Output the [X, Y] coordinate of the center of the cell containing the given text.  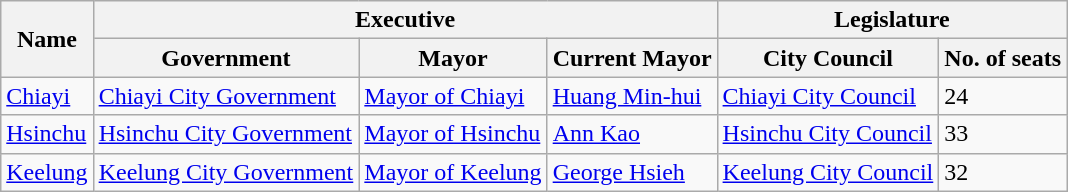
Chiayi City Council [828, 96]
Hsinchu [47, 134]
Keelung [47, 172]
Keelung City Government [226, 172]
City Council [828, 58]
Hsinchu City Government [226, 134]
Name [47, 39]
Mayor [453, 58]
24 [1003, 96]
Legislature [892, 20]
33 [1003, 134]
Chiayi [47, 96]
Government [226, 58]
Mayor of Hsinchu [453, 134]
Keelung City Council [828, 172]
No. of seats [1003, 58]
Ann Kao [632, 134]
Mayor of Chiayi [453, 96]
Chiayi City Government [226, 96]
Mayor of Keelung [453, 172]
George Hsieh [632, 172]
Huang Min-hui [632, 96]
Hsinchu City Council [828, 134]
Executive [405, 20]
Current Mayor [632, 58]
32 [1003, 172]
